Return (x, y) of the center of cell containing provided text 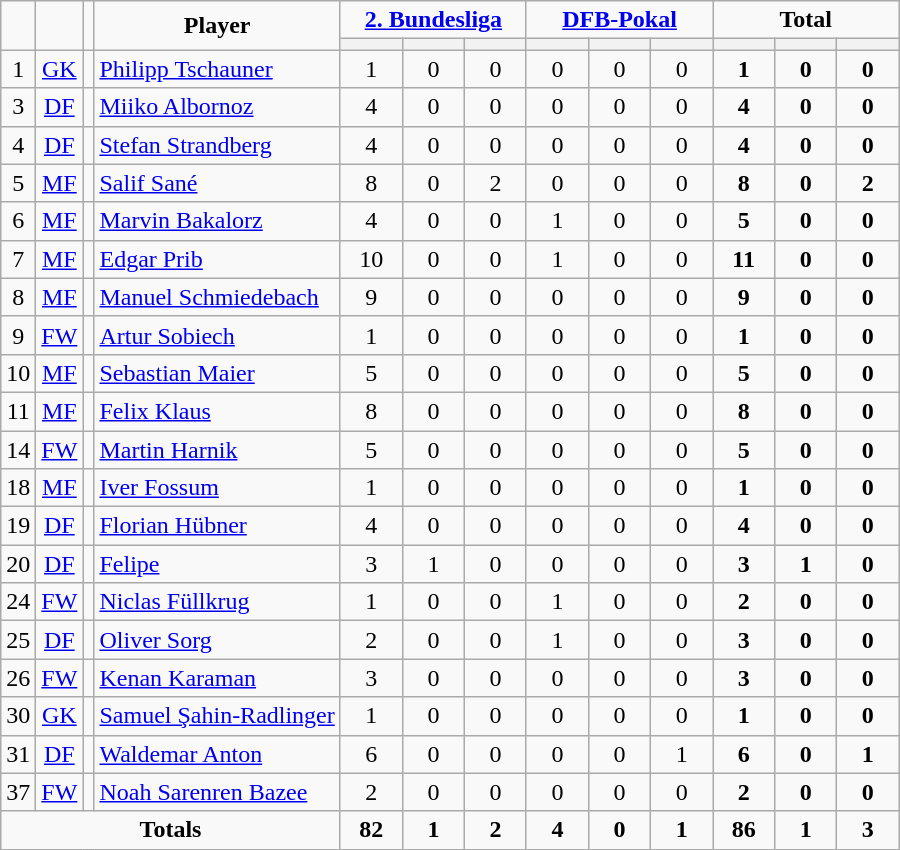
Iver Fossum (217, 488)
Manuel Schmiedebach (217, 297)
2. Bundesliga (433, 20)
DFB-Pokal (619, 20)
Kenan Karaman (217, 678)
82 (371, 830)
26 (18, 678)
Philipp Tschauner (217, 69)
Total (806, 20)
Waldemar Anton (217, 754)
37 (18, 792)
Samuel Şahin-Radlinger (217, 716)
Niclas Füllkrug (217, 602)
7 (18, 259)
Miiko Albornoz (217, 107)
20 (18, 564)
14 (18, 449)
Felix Klaus (217, 411)
Artur Sobiech (217, 335)
Florian Hübner (217, 526)
18 (18, 488)
Martin Harnik (217, 449)
Totals (171, 830)
Player (217, 26)
25 (18, 640)
Noah Sarenren Bazee (217, 792)
86 (744, 830)
Sebastian Maier (217, 373)
Oliver Sorg (217, 640)
31 (18, 754)
30 (18, 716)
Stefan Strandberg (217, 145)
Salif Sané (217, 183)
24 (18, 602)
19 (18, 526)
Marvin Bakalorz (217, 221)
Felipe (217, 564)
Edgar Prib (217, 259)
